Detect which cell encompasses the target text, then output its (X, Y) center coordinate. 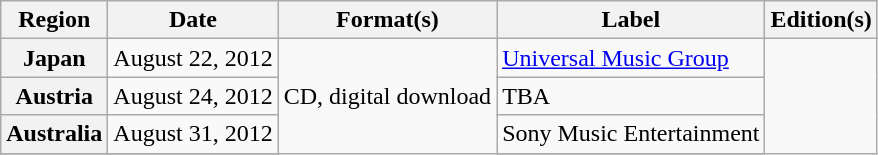
Region (54, 20)
Date (193, 20)
August 22, 2012 (193, 58)
CD, digital download (387, 96)
Label (631, 20)
Sony Music Entertainment (631, 134)
Universal Music Group (631, 58)
TBA (631, 96)
Austria (54, 96)
August 24, 2012 (193, 96)
Edition(s) (821, 20)
Japan (54, 58)
Australia (54, 134)
August 31, 2012 (193, 134)
Format(s) (387, 20)
